From the cell containing the given text, extract its center point as (x, y) coordinate. 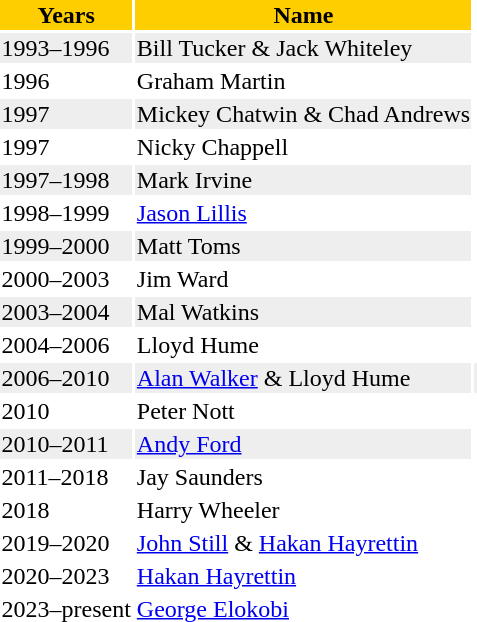
2019–2020 (66, 543)
1996 (66, 81)
2000–2003 (66, 279)
Harry Wheeler (303, 510)
Graham Martin (303, 81)
2006–2010 (66, 378)
Name (303, 15)
2018 (66, 510)
2011–2018 (66, 477)
Jason Lillis (303, 213)
1997–1998 (66, 180)
Mal Watkins (303, 312)
Mark Irvine (303, 180)
2010 (66, 411)
1999–2000 (66, 246)
Bill Tucker & Jack Whiteley (303, 48)
Jim Ward (303, 279)
2003–2004 (66, 312)
Nicky Chappell (303, 147)
Lloyd Hume (303, 345)
Mickey Chatwin & Chad Andrews (303, 114)
2020–2023 (66, 576)
2010–2011 (66, 444)
Years (66, 15)
Peter Nott (303, 411)
1993–1996 (66, 48)
Hakan Hayrettin (303, 576)
2004–2006 (66, 345)
Andy Ford (303, 444)
Jay Saunders (303, 477)
Matt Toms (303, 246)
John Still & Hakan Hayrettin (303, 543)
Alan Walker & Lloyd Hume (303, 378)
1998–1999 (66, 213)
